Return the [X, Y] coordinate for the center point of the cell that contains the specified text.  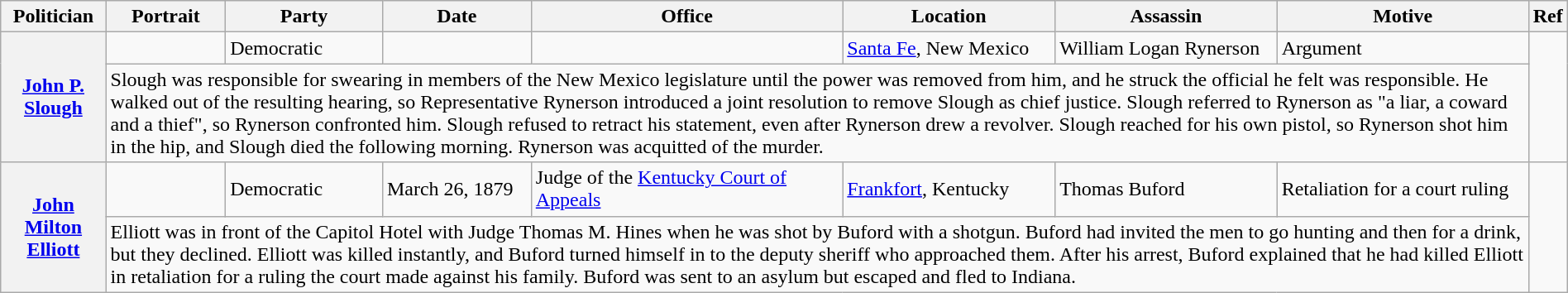
John P. Slough [53, 98]
Retaliation for a court ruling [1403, 189]
Thomas Buford [1166, 189]
William Logan Rynerson [1166, 48]
Location [949, 17]
Party [304, 17]
Judge of the Kentucky Court of Appeals [686, 189]
Politician [53, 17]
Ref [1548, 17]
Motive [1403, 17]
John Milton Elliott [53, 227]
Santa Fe, New Mexico [949, 48]
Portrait [165, 17]
Frankfort, Kentucky [949, 189]
Assassin [1166, 17]
Date [457, 17]
Argument [1403, 48]
March 26, 1879 [457, 189]
Office [686, 17]
